Pinpoint the cell where the given text exists, returning its (X, Y) midpoint coordinate. 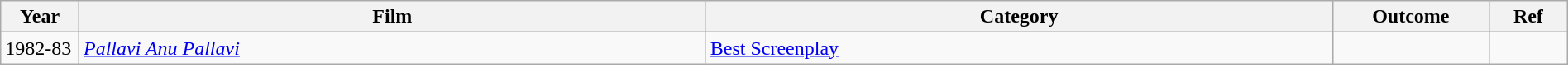
Pallavi Anu Pallavi (392, 48)
Outcome (1411, 17)
1982-83 (40, 48)
Film (392, 17)
Category (1019, 17)
Ref (1528, 17)
Best Screenplay (1019, 48)
Year (40, 17)
